From the cell containing the given text, extract its center point as (x, y) coordinate. 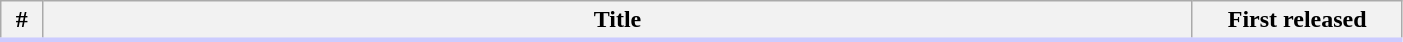
First released (1297, 21)
# (22, 21)
Title (618, 21)
